Return (X, Y) of the center of cell containing provided text 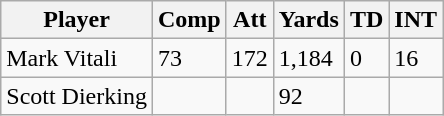
172 (250, 58)
16 (416, 58)
0 (366, 58)
Comp (189, 20)
73 (189, 58)
Scott Dierking (77, 96)
Yards (308, 20)
Mark Vitali (77, 58)
Att (250, 20)
1,184 (308, 58)
INT (416, 20)
92 (308, 96)
Player (77, 20)
TD (366, 20)
